Detect which cell encompasses the target text, then output its (x, y) center coordinate. 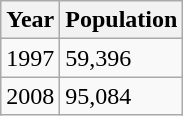
2008 (30, 96)
1997 (30, 58)
95,084 (122, 96)
59,396 (122, 58)
Year (30, 20)
Population (122, 20)
